Determine the (X, Y) coordinate at the center of the cell enclosing the given text.  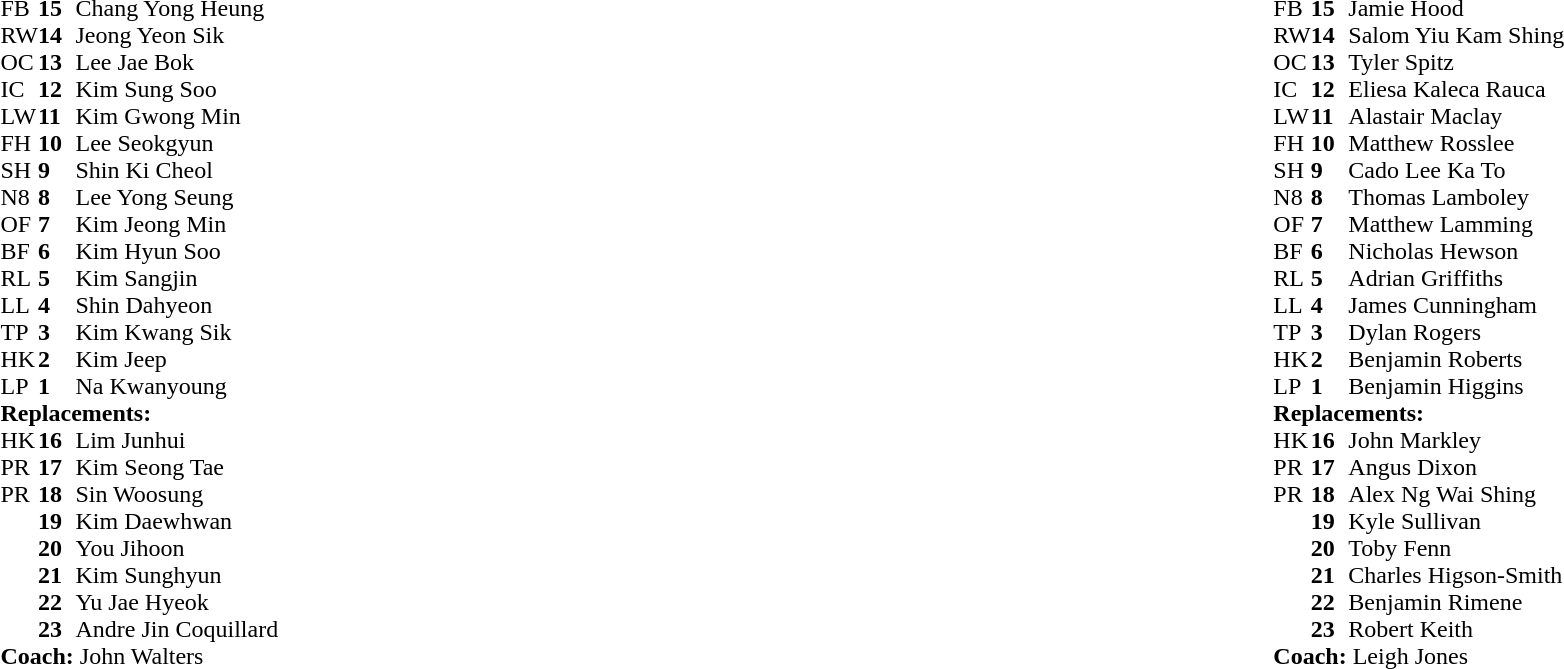
Matthew Lamming (1456, 224)
Lee Yong Seung (178, 198)
Tyler Spitz (1456, 62)
Kim Hyun Soo (178, 252)
Lim Junhui (178, 440)
Kim Gwong Min (178, 116)
Yu Jae Hyeok (178, 602)
Adrian Griffiths (1456, 278)
Kim Jeong Min (178, 224)
Andre Jin Coquillard (178, 630)
Kim Sangjin (178, 278)
John Markley (1456, 440)
Kim Sunghyun (178, 576)
Dylan Rogers (1456, 332)
Charles Higson-Smith (1456, 576)
Eliesa Kaleca Rauca (1456, 90)
Jeong Yeon Sik (178, 36)
Alex Ng Wai Shing (1456, 494)
Cado Lee Ka To (1456, 170)
Angus Dixon (1456, 468)
Lee Jae Bok (178, 62)
Benjamin Rimene (1456, 602)
Benjamin Higgins (1456, 386)
Matthew Rosslee (1456, 144)
Toby Fenn (1456, 548)
Coach: John Walters (139, 656)
Kim Jeep (178, 360)
Sin Woosung (178, 494)
Kim Kwang Sik (178, 332)
Salom Yiu Kam Shing (1456, 36)
Benjamin Roberts (1456, 360)
Shin Dahyeon (178, 306)
Kim Sung Soo (178, 90)
Shin Ki Cheol (178, 170)
Nicholas Hewson (1456, 252)
Kim Seong Tae (178, 468)
James Cunningham (1456, 306)
Robert Keith (1456, 630)
Alastair Maclay (1456, 116)
Kim Daewhwan (178, 522)
Lee Seokgyun (178, 144)
Kyle Sullivan (1456, 522)
Thomas Lamboley (1456, 198)
You Jihoon (178, 548)
Na Kwanyoung (178, 386)
Coach: Leigh Jones (1418, 656)
